Return [x, y] of the center of cell containing provided text 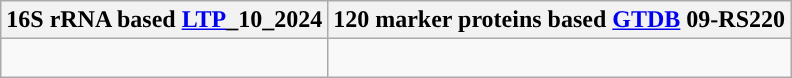
120 marker proteins based GTDB 09-RS220 [560, 20]
16S rRNA based LTP_10_2024 [164, 20]
